Provide the (X, Y) coordinate of the cell's center where the given text is located.  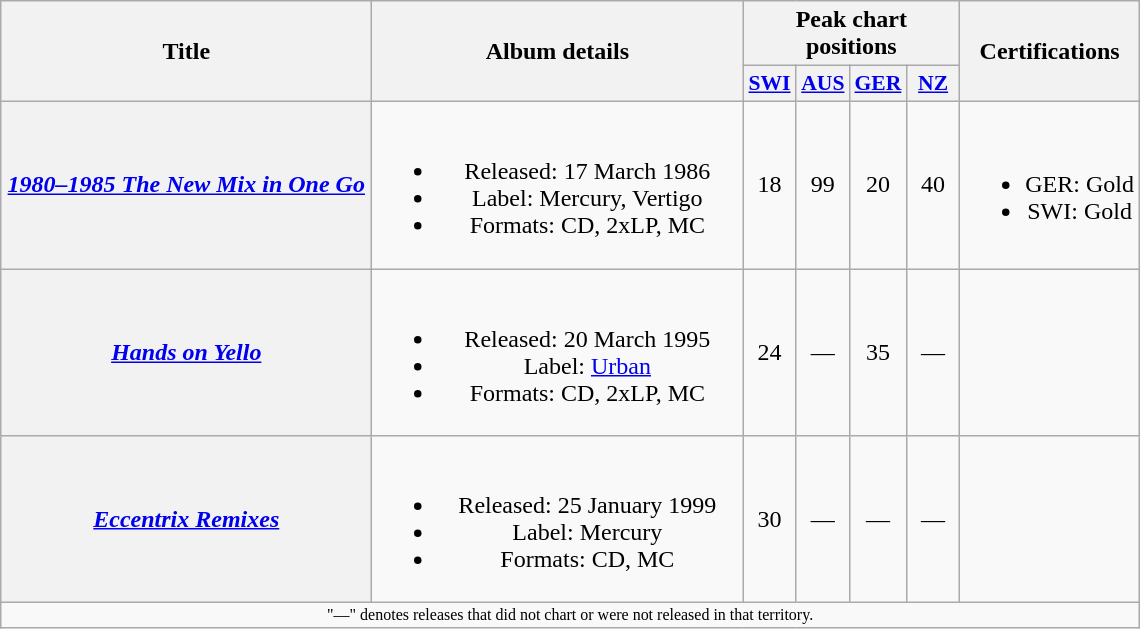
GER (878, 84)
Released: 25 January 1999Label: MercuryFormats: CD, MC (558, 520)
Title (186, 52)
40 (932, 184)
24 (770, 352)
"—" denotes releases that did not chart or were not released in that territory. (570, 615)
Released: 17 March 1986Label: Mercury, VertigoFormats: CD, 2xLP, MC (558, 184)
AUS (822, 84)
30 (770, 520)
1980–1985 The New Mix in One Go (186, 184)
20 (878, 184)
NZ (932, 84)
Album details (558, 52)
SWI (770, 84)
99 (822, 184)
18 (770, 184)
Certifications (1050, 52)
35 (878, 352)
Peak chart positions (852, 34)
Hands on Yello (186, 352)
Released: 20 March 1995Label: UrbanFormats: CD, 2xLP, MC (558, 352)
Eccentrix Remixes (186, 520)
GER: GoldSWI: Gold (1050, 184)
